Capture the cell that displays the provided text and extract its (X, Y) central coordinate. 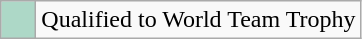
Qualified to World Team Trophy (198, 20)
